Scan for the cell matching the given text and deliver its (x, y) coordinate at center. 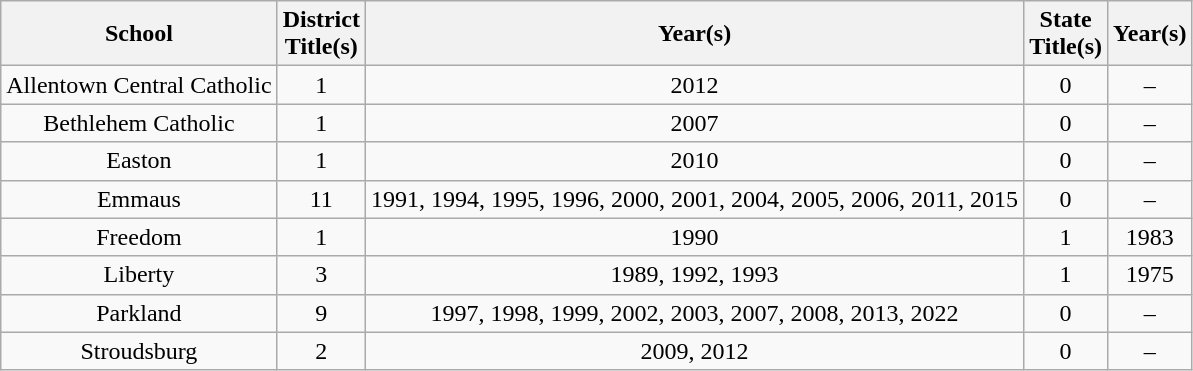
Allentown Central Catholic (139, 85)
Emmaus (139, 199)
School (139, 34)
3 (321, 275)
2009, 2012 (694, 351)
DistrictTitle(s) (321, 34)
11 (321, 199)
Freedom (139, 237)
1975 (1150, 275)
1997, 1998, 1999, 2002, 2003, 2007, 2008, 2013, 2022 (694, 313)
Parkland (139, 313)
1989, 1992, 1993 (694, 275)
Bethlehem Catholic (139, 123)
1983 (1150, 237)
9 (321, 313)
2010 (694, 161)
1990 (694, 237)
Easton (139, 161)
1991, 1994, 1995, 1996, 2000, 2001, 2004, 2005, 2006, 2011, 2015 (694, 199)
StateTitle(s) (1066, 34)
Liberty (139, 275)
2007 (694, 123)
2 (321, 351)
2012 (694, 85)
Stroudsburg (139, 351)
